Scan for the cell matching the given text and deliver its (X, Y) coordinate at center. 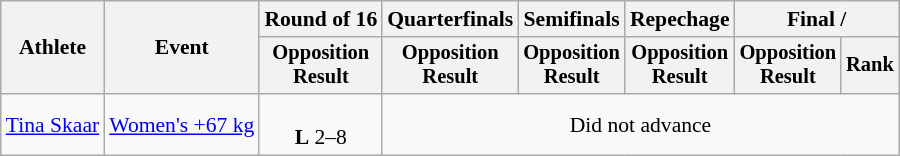
Did not advance (640, 124)
Round of 16 (320, 19)
Semifinals (572, 19)
Event (182, 48)
Athlete (52, 48)
L 2–8 (320, 124)
Quarterfinals (450, 19)
Women's +67 kg (182, 124)
Tina Skaar (52, 124)
Repechage (680, 19)
Final / (817, 19)
Rank (870, 66)
